Extract the (x, y) coordinate from the center of the cell holding the provided text.  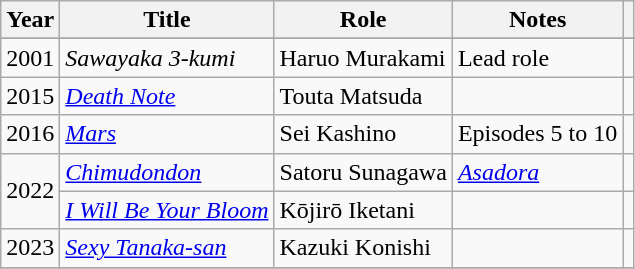
I Will Be Your Bloom (167, 210)
Lead role (537, 58)
2015 (30, 96)
Sexy Tanaka-san (167, 248)
Chimudondon (167, 172)
Episodes 5 to 10 (537, 134)
Kazuki Konishi (363, 248)
Satoru Sunagawa (363, 172)
Sei Kashino (363, 134)
Year (30, 20)
Touta Matsuda (363, 96)
Notes (537, 20)
2023 (30, 248)
Asadora (537, 172)
2022 (30, 191)
Role (363, 20)
2016 (30, 134)
Mars (167, 134)
Haruo Murakami (363, 58)
Sawayaka 3-kumi (167, 58)
Kōjirō Iketani (363, 210)
Title (167, 20)
Death Note (167, 96)
2001 (30, 58)
